From the cell containing the given text, extract its center point as [x, y] coordinate. 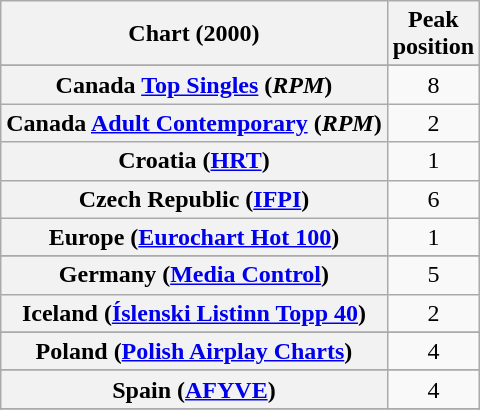
Canada Top Singles (RPM) [194, 85]
Croatia (HRT) [194, 161]
Poland (Polish Airplay Charts) [194, 351]
5 [433, 275]
Canada Adult Contemporary (RPM) [194, 123]
Chart (2000) [194, 34]
8 [433, 85]
Czech Republic (IFPI) [194, 199]
Europe (Eurochart Hot 100) [194, 237]
Iceland (Íslenski Listinn Topp 40) [194, 313]
6 [433, 199]
Spain (AFYVE) [194, 389]
Germany (Media Control) [194, 275]
Peakposition [433, 34]
